Return (X, Y) of the center of cell containing provided text 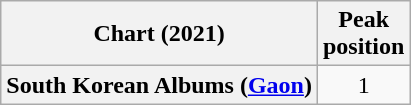
Chart (2021) (160, 34)
Peakposition (363, 34)
South Korean Albums (Gaon) (160, 85)
1 (363, 85)
